Determine the [x, y] coordinate at the center of the cell enclosing the given text.  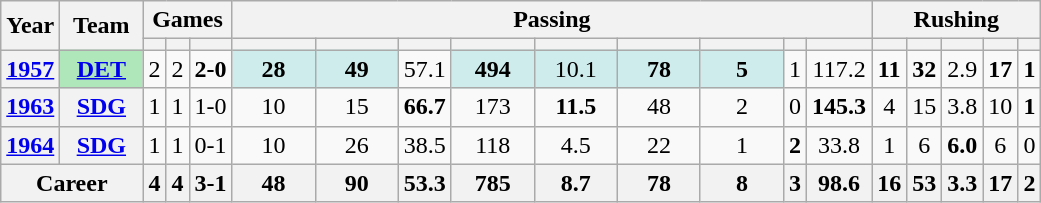
26 [356, 145]
2.9 [962, 69]
785 [492, 183]
1963 [30, 107]
49 [356, 69]
53 [924, 183]
11 [890, 69]
0-1 [210, 145]
57.1 [424, 69]
494 [492, 69]
3-1 [210, 183]
4.5 [576, 145]
2-0 [210, 69]
33.8 [840, 145]
28 [274, 69]
10.1 [576, 69]
173 [492, 107]
Games [188, 20]
3.3 [962, 183]
32 [924, 69]
1957 [30, 69]
118 [492, 145]
16 [890, 183]
5 [742, 69]
DET [102, 69]
Rushing [956, 20]
3.8 [962, 107]
98.6 [840, 183]
Year [30, 26]
11.5 [576, 107]
6.0 [962, 145]
117.2 [840, 69]
1-0 [210, 107]
66.7 [424, 107]
8 [742, 183]
38.5 [424, 145]
53.3 [424, 183]
90 [356, 183]
22 [658, 145]
8.7 [576, 183]
Career [72, 183]
3 [794, 183]
1964 [30, 145]
145.3 [840, 107]
Team [102, 26]
Passing [552, 20]
